Return the [X, Y] coordinate for the center point of the cell that contains the specified text.  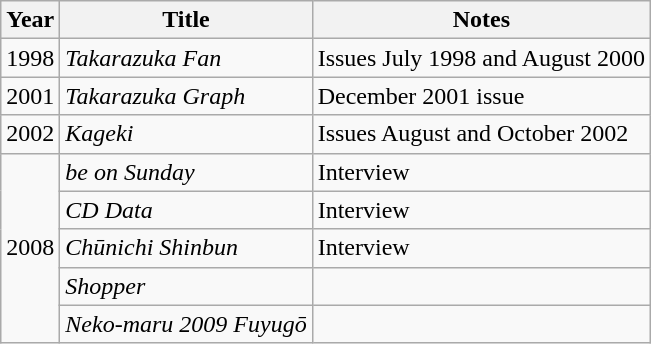
CD Data [186, 210]
Kageki [186, 134]
Shopper [186, 286]
Neko-maru 2009 Fuyugō [186, 324]
Issues July 1998 and August 2000 [481, 58]
Takarazuka Graph [186, 96]
2001 [30, 96]
2002 [30, 134]
be on Sunday [186, 172]
December 2001 issue [481, 96]
2008 [30, 248]
Title [186, 20]
Year [30, 20]
Notes [481, 20]
1998 [30, 58]
Chūnichi Shinbun [186, 248]
Takarazuka Fan [186, 58]
Issues August and October 2002 [481, 134]
